Provide the [X, Y] coordinate of the cell's center where the given text is located.  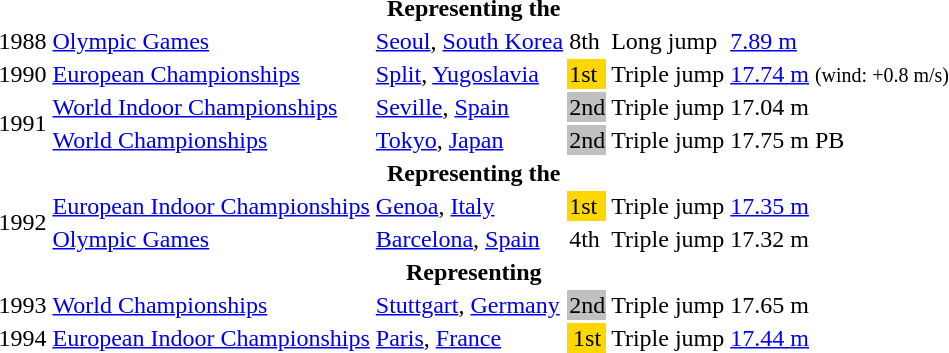
Stuttgart, Germany [469, 305]
Paris, France [469, 338]
Long jump [668, 41]
World Indoor Championships [211, 107]
8th [588, 41]
Seville, Spain [469, 107]
Tokyo, Japan [469, 140]
4th [588, 239]
European Championships [211, 74]
Genoa, Italy [469, 206]
Seoul, South Korea [469, 41]
Split, Yugoslavia [469, 74]
Barcelona, Spain [469, 239]
